Determine the (x, y) coordinate at the center of the cell enclosing the given text.  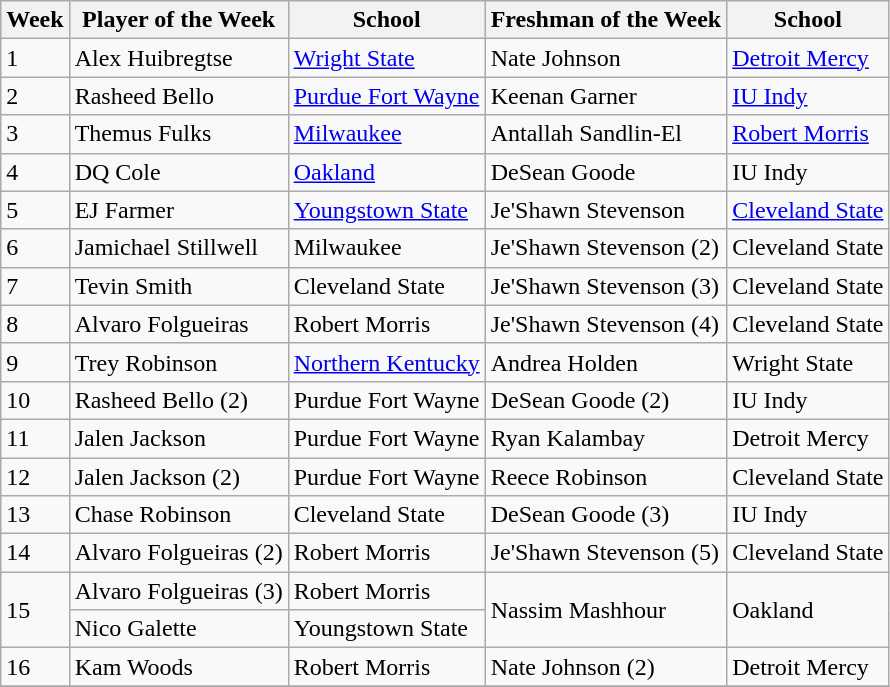
3 (35, 134)
11 (35, 438)
Nico Galette (178, 629)
Freshman of the Week (606, 20)
Jalen Jackson (2) (178, 477)
Rasheed Bello (178, 96)
13 (35, 515)
Trey Robinson (178, 362)
Nate Johnson (606, 58)
16 (35, 667)
12 (35, 477)
4 (35, 172)
Week (35, 20)
Antallah Sandlin-El (606, 134)
Je'Shawn Stevenson (606, 210)
EJ Farmer (178, 210)
10 (35, 400)
Chase Robinson (178, 515)
8 (35, 324)
Keenan Garner (606, 96)
Je'Shawn Stevenson (3) (606, 286)
6 (35, 248)
Nate Johnson (2) (606, 667)
7 (35, 286)
Alex Huibregtse (178, 58)
1 (35, 58)
14 (35, 553)
Tevin Smith (178, 286)
DQ Cole (178, 172)
Kam Woods (178, 667)
Ryan Kalambay (606, 438)
15 (35, 610)
Northern Kentucky (386, 362)
9 (35, 362)
5 (35, 210)
Nassim Mashhour (606, 610)
Alvaro Folgueiras (2) (178, 553)
Andrea Holden (606, 362)
Je'Shawn Stevenson (4) (606, 324)
Je'Shawn Stevenson (2) (606, 248)
Alvaro Folgueiras (178, 324)
Themus Fulks (178, 134)
Jalen Jackson (178, 438)
Reece Robinson (606, 477)
Player of the Week (178, 20)
DeSean Goode (606, 172)
DeSean Goode (3) (606, 515)
2 (35, 96)
Je'Shawn Stevenson (5) (606, 553)
Alvaro Folgueiras (3) (178, 591)
Rasheed Bello (2) (178, 400)
DeSean Goode (2) (606, 400)
Jamichael Stillwell (178, 248)
